From the cell containing the given text, extract its center point as [x, y] coordinate. 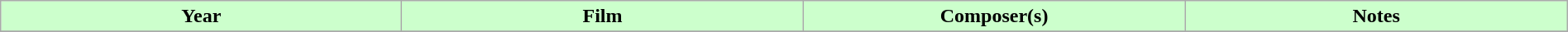
Year [202, 16]
Film [602, 16]
Notes [1376, 16]
Composer(s) [994, 16]
